Determine the [x, y] coordinate at the center of the cell enclosing the given text.  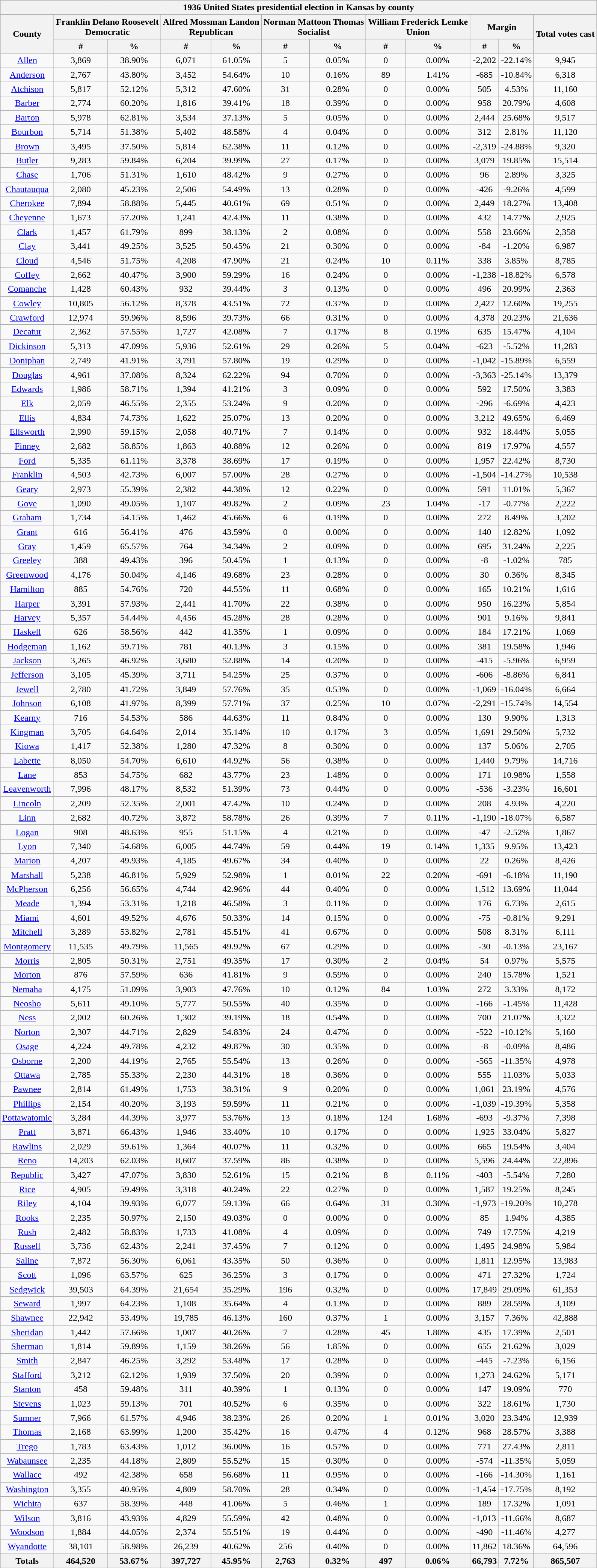
3,020 [484, 1418]
12,939 [565, 1418]
41.21% [236, 389]
0.25% [338, 703]
54.70% [134, 761]
1.85% [338, 1347]
338 [484, 261]
61.79% [134, 232]
57.76% [236, 689]
-691 [484, 875]
-0.81% [517, 918]
-1.45% [517, 1003]
2,230 [186, 1075]
11,535 [81, 946]
59.96% [134, 318]
27 [285, 160]
5,059 [565, 1461]
4,219 [565, 1232]
3,105 [81, 675]
8,399 [186, 703]
637 [81, 1503]
6,108 [81, 703]
Washington [27, 1489]
20.99% [517, 289]
8,730 [565, 461]
56.65% [134, 889]
625 [186, 1275]
59.89% [134, 1347]
2,427 [484, 303]
62.22% [236, 375]
44 [285, 889]
Hamilton [27, 589]
-6.69% [517, 403]
21.62% [517, 1347]
27.43% [517, 1446]
55.52% [236, 1461]
908 [81, 832]
Reno [27, 1161]
3,900 [186, 275]
43.77% [236, 775]
2,080 [81, 189]
-685 [484, 75]
4,176 [81, 575]
Stevens [27, 1404]
124 [386, 1118]
2,014 [186, 732]
Lane [27, 775]
49.52% [134, 918]
312 [484, 132]
8,324 [186, 375]
42.73% [134, 475]
49.10% [134, 1003]
49.82% [236, 503]
-623 [484, 346]
Crawford [27, 318]
Comanche [27, 289]
49.68% [236, 575]
448 [186, 1503]
Stafford [27, 1375]
2,506 [186, 189]
-25.14% [517, 375]
2,029 [81, 1146]
34.34% [236, 546]
635 [484, 332]
Kingman [27, 732]
49.79% [134, 946]
1,107 [186, 503]
1,241 [186, 218]
-9.37% [517, 1118]
701 [186, 1404]
Coffey [27, 275]
3,816 [81, 1518]
29 [285, 346]
25 [285, 675]
Franklin Delano RooseveltDemocratic [107, 27]
49.78% [134, 1046]
1,706 [81, 175]
137 [484, 746]
6,987 [565, 246]
44.63% [236, 718]
442 [186, 632]
40.13% [236, 646]
11.01% [517, 489]
1,218 [186, 904]
-426 [484, 189]
2,444 [484, 117]
1,587 [484, 1189]
Lincoln [27, 803]
Logan [27, 832]
720 [186, 589]
1,814 [81, 1347]
6,559 [565, 360]
4,185 [186, 860]
-18.07% [517, 818]
63.43% [134, 1446]
8,172 [565, 989]
12.60% [517, 303]
2,241 [186, 1246]
Grant [27, 532]
0.07% [438, 703]
Sherman [27, 1347]
8.49% [517, 518]
5,160 [565, 1032]
6,959 [565, 661]
55.59% [236, 1518]
865,507 [565, 1560]
41.06% [236, 1503]
3,736 [81, 1246]
5,313 [81, 346]
14,203 [81, 1161]
13,423 [565, 846]
17.50% [517, 389]
6,469 [565, 418]
58.88% [134, 203]
19.54% [517, 1146]
Wilson [27, 1518]
Chautauqua [27, 189]
5,358 [565, 1103]
16,601 [565, 789]
37 [285, 703]
Norman Mattoon ThomasSocialist [314, 27]
1,925 [484, 1132]
34 [285, 860]
39.41% [236, 103]
-415 [484, 661]
Phillips [27, 1103]
5,445 [186, 203]
-1.20% [517, 246]
48.17% [134, 789]
50 [285, 1261]
40.88% [236, 446]
-445 [484, 1361]
5,055 [565, 432]
42.38% [134, 1475]
665 [484, 1146]
6,005 [186, 846]
2,355 [186, 403]
1,733 [186, 1232]
3,534 [186, 117]
Gray [27, 546]
53.24% [236, 403]
6,318 [565, 75]
44.55% [236, 589]
-15.74% [517, 703]
45.66% [236, 518]
61.11% [134, 461]
196 [285, 1289]
66,793 [484, 1560]
17.97% [517, 446]
73 [285, 789]
Nemaha [27, 989]
160 [285, 1318]
64.64% [134, 732]
24.62% [517, 1375]
36.00% [236, 1446]
Osborne [27, 1060]
69 [285, 203]
Stanton [27, 1389]
5,929 [186, 875]
Pottawatomie [27, 1118]
59.84% [134, 160]
46.58% [236, 904]
11,044 [565, 889]
51.15% [236, 832]
45.51% [236, 932]
53.49% [134, 1318]
Republic [27, 1175]
2,774 [81, 103]
147 [484, 1389]
86 [285, 1161]
1,863 [186, 446]
31.24% [517, 546]
322 [484, 1404]
5,312 [186, 89]
Ford [27, 461]
140 [484, 532]
14,716 [565, 761]
11,862 [484, 1546]
0.34% [338, 1489]
Barber [27, 103]
4,608 [565, 103]
3,869 [81, 60]
-2,291 [484, 703]
2,225 [565, 546]
9,291 [565, 918]
0.18% [338, 1118]
56.68% [236, 1475]
48.42% [236, 175]
42.43% [236, 218]
45.23% [134, 189]
968 [484, 1432]
42 [285, 1518]
15.78% [517, 975]
655 [484, 1347]
208 [484, 803]
1,734 [81, 518]
1,986 [81, 389]
49.93% [134, 860]
Shawnee [27, 1318]
40.39% [236, 1389]
49.35% [236, 961]
764 [186, 546]
4,220 [565, 803]
7.72% [517, 1560]
3,388 [565, 1432]
10,805 [81, 303]
-1,504 [484, 475]
4,277 [565, 1532]
50.55% [236, 1003]
3,404 [565, 1146]
4,601 [81, 918]
43.93% [134, 1518]
0.70% [338, 375]
18.44% [517, 432]
23.66% [517, 232]
Bourbon [27, 132]
62.81% [134, 117]
1,610 [186, 175]
-536 [484, 789]
476 [186, 532]
Woodson [27, 1532]
40.62% [236, 1546]
-11.46% [517, 1532]
Rush [27, 1232]
-19.20% [517, 1203]
51.31% [134, 175]
396 [186, 560]
3,495 [81, 146]
586 [186, 718]
8,785 [565, 261]
2.89% [517, 175]
2,168 [81, 1432]
46.13% [236, 1318]
381 [484, 646]
Sedgwick [27, 1289]
1,012 [186, 1446]
Geary [27, 489]
Margin [502, 27]
49.25% [134, 246]
658 [186, 1475]
7,280 [565, 1175]
5,238 [81, 875]
6,111 [565, 932]
5,777 [186, 1003]
Wyandotte [27, 1546]
40.20% [134, 1103]
Edwards [27, 389]
57.59% [134, 975]
1,428 [81, 289]
5,575 [565, 961]
49.43% [134, 560]
2,781 [186, 932]
6,077 [186, 1203]
Ness [27, 1018]
85 [484, 1218]
505 [484, 89]
-565 [484, 1060]
Graham [27, 518]
8,596 [186, 318]
10,538 [565, 475]
397,727 [186, 1560]
1,200 [186, 1432]
4,978 [565, 1060]
8,378 [186, 303]
4,175 [81, 989]
4,146 [186, 575]
4,676 [186, 918]
44.38% [236, 489]
2,363 [565, 289]
771 [484, 1446]
Rice [27, 1189]
3,193 [186, 1103]
3,325 [565, 175]
-522 [484, 1032]
Ellsworth [27, 432]
48.63% [134, 832]
Allen [27, 60]
1,558 [565, 775]
2,449 [484, 203]
5,033 [565, 1075]
40.47% [134, 275]
35.64% [236, 1303]
6,664 [565, 689]
8.31% [517, 932]
432 [484, 218]
-22.14% [517, 60]
1.04% [438, 503]
Brown [27, 146]
2,307 [81, 1032]
48.58% [236, 132]
-11.66% [517, 1518]
2,705 [565, 746]
-606 [484, 675]
7,340 [81, 846]
3,711 [186, 675]
471 [484, 1275]
47.60% [236, 89]
2,973 [81, 489]
53.48% [236, 1361]
Thomas [27, 1432]
2,154 [81, 1103]
55.54% [236, 1060]
636 [186, 975]
53.67% [134, 1560]
Pratt [27, 1132]
54.83% [236, 1032]
3,029 [565, 1347]
20.23% [517, 318]
2.81% [517, 132]
45 [386, 1332]
40.26% [236, 1332]
616 [81, 532]
9.16% [517, 618]
4,946 [186, 1418]
8,486 [565, 1046]
1,957 [484, 461]
2,615 [565, 904]
1,724 [565, 1275]
47.90% [236, 261]
52.12% [134, 89]
35.14% [236, 732]
59 [285, 846]
46.55% [134, 403]
40.72% [134, 818]
3,289 [81, 932]
592 [484, 389]
4,744 [186, 889]
17.32% [517, 1503]
11,428 [565, 1003]
38.69% [236, 461]
26,239 [186, 1546]
1,753 [186, 1089]
Saline [27, 1261]
11,160 [565, 89]
-14.27% [517, 475]
5,984 [565, 1246]
1,092 [565, 532]
25.07% [236, 418]
-24.88% [517, 146]
2,847 [81, 1361]
5,814 [186, 146]
Morris [27, 961]
1,622 [186, 418]
46.81% [134, 875]
Greeley [27, 560]
0.59% [338, 975]
43.59% [236, 532]
4,208 [186, 261]
6.73% [517, 904]
6,071 [186, 60]
10.98% [517, 775]
4.53% [517, 89]
57.80% [236, 360]
23.19% [517, 1089]
256 [285, 1546]
Seward [27, 1303]
6,610 [186, 761]
1,096 [81, 1275]
Wichita [27, 1503]
38.13% [236, 232]
54.68% [134, 846]
0.46% [338, 1503]
74.73% [134, 418]
60.20% [134, 103]
Douglas [27, 375]
47.32% [236, 746]
3,903 [186, 989]
8,192 [565, 1489]
4,809 [186, 1489]
58.85% [134, 446]
51.38% [134, 132]
-490 [484, 1532]
7,966 [81, 1418]
3,292 [186, 1361]
1,440 [484, 761]
-5.54% [517, 1175]
23.34% [517, 1418]
-1.02% [517, 560]
52.98% [236, 875]
1,335 [484, 846]
9,517 [565, 117]
28.59% [517, 1303]
-0.13% [517, 946]
3,871 [81, 1132]
-1,042 [484, 360]
3,452 [186, 75]
Trego [27, 1446]
37.08% [134, 375]
Ottawa [27, 1075]
9.90% [517, 718]
24.98% [517, 1246]
45.28% [236, 618]
1.41% [438, 75]
3,705 [81, 732]
5.06% [517, 746]
63.99% [134, 1432]
1,884 [81, 1532]
21,636 [565, 318]
19.58% [517, 646]
4,546 [81, 261]
49.03% [236, 1218]
496 [484, 289]
20.79% [517, 103]
33.04% [517, 1132]
Barton [27, 117]
62.12% [134, 1375]
40 [285, 1003]
-6.18% [517, 875]
47.76% [236, 989]
-1,454 [484, 1489]
42.96% [236, 889]
901 [484, 618]
555 [484, 1075]
6,156 [565, 1361]
1,273 [484, 1375]
38,101 [81, 1546]
64.23% [134, 1303]
1,691 [484, 732]
8,050 [81, 761]
0.53% [338, 689]
458 [81, 1389]
2,209 [81, 803]
Hodgeman [27, 646]
57.71% [236, 703]
94 [285, 375]
2,058 [186, 432]
25.68% [517, 117]
Atchison [27, 89]
0.68% [338, 589]
Norton [27, 1032]
171 [484, 775]
54.44% [134, 618]
19.09% [517, 1389]
67 [285, 946]
749 [484, 1232]
1,816 [186, 103]
5,402 [186, 132]
51.75% [134, 261]
12,974 [81, 318]
885 [81, 589]
Harper [27, 603]
14,554 [565, 703]
3,849 [186, 689]
40.95% [134, 1489]
558 [484, 232]
2,765 [186, 1060]
1,521 [565, 975]
24.44% [517, 1161]
3,427 [81, 1175]
-18.82% [517, 275]
Clark [27, 232]
13,379 [565, 375]
-75 [484, 918]
Dickinson [27, 346]
2,990 [81, 432]
3,830 [186, 1175]
Marshall [27, 875]
-1,013 [484, 1518]
3,079 [484, 160]
2,222 [565, 503]
-296 [484, 403]
54.76% [134, 589]
899 [186, 232]
49.67% [236, 860]
-0.09% [517, 1046]
0.06% [438, 1560]
2,751 [186, 961]
66.43% [134, 1132]
-17 [484, 503]
12.95% [517, 1261]
42.08% [236, 332]
3,791 [186, 360]
3,265 [81, 661]
700 [484, 1018]
Total votes cast [565, 34]
39,503 [81, 1289]
-5.96% [517, 661]
6,007 [186, 475]
1,673 [81, 218]
46.25% [134, 1361]
0.54% [338, 1018]
59.15% [134, 432]
49.92% [236, 946]
35 [285, 689]
2,374 [186, 1532]
1,069 [565, 632]
60.43% [134, 289]
Neosho [27, 1003]
435 [484, 1332]
41.72% [134, 689]
1,811 [484, 1261]
40.52% [236, 1404]
4,503 [81, 475]
53.31% [134, 904]
Leavenworth [27, 789]
3,977 [186, 1118]
Scott [27, 1275]
Lyon [27, 846]
3,109 [565, 1303]
96 [484, 175]
13,983 [565, 1261]
37.59% [236, 1161]
Franklin [27, 475]
4,576 [565, 1089]
28.57% [517, 1432]
50.33% [236, 918]
40.61% [236, 203]
-16.04% [517, 689]
54.75% [134, 775]
45.39% [134, 675]
0.08% [338, 232]
2,785 [81, 1075]
55.39% [134, 489]
165 [484, 589]
1,313 [565, 718]
18.61% [517, 1404]
5,936 [186, 346]
1,090 [81, 503]
Jackson [27, 661]
2,441 [186, 603]
56.30% [134, 1261]
60.26% [134, 1018]
1.94% [517, 1218]
5,854 [565, 603]
1.68% [438, 1118]
9,945 [565, 60]
William Frederick LemkeUnion [418, 27]
0.97% [517, 961]
Elk [27, 403]
Harvey [27, 618]
Rawlins [27, 1146]
65.57% [134, 546]
1,462 [186, 518]
3,157 [484, 1318]
0.51% [338, 203]
2,662 [81, 275]
22.42% [517, 461]
-19.39% [517, 1103]
Johnson [27, 703]
5,171 [565, 1375]
0.64% [338, 1203]
52.38% [134, 746]
781 [186, 646]
Cheyenne [27, 218]
49.65% [517, 418]
Doniphan [27, 360]
8,532 [186, 789]
37.13% [236, 117]
19.85% [517, 160]
Sumner [27, 1418]
Morton [27, 975]
29.09% [517, 1289]
40.07% [236, 1146]
21,654 [186, 1289]
3,318 [186, 1189]
39.19% [236, 1018]
51.09% [134, 989]
11,190 [565, 875]
15,514 [565, 160]
1936 United States presidential election in Kansas by county [298, 8]
41.81% [236, 975]
6,578 [565, 275]
4,557 [565, 446]
61.49% [134, 1089]
5,817 [81, 89]
3,378 [186, 461]
4,207 [81, 860]
59.48% [134, 1389]
39.73% [236, 318]
591 [484, 489]
1,161 [565, 1475]
1,162 [81, 646]
McPherson [27, 889]
2,809 [186, 1461]
16.23% [517, 603]
58.83% [134, 1232]
22,942 [81, 1318]
0.31% [338, 318]
0.95% [338, 1475]
Cloud [27, 261]
Decatur [27, 332]
4,456 [186, 618]
49.87% [236, 1046]
464,520 [81, 1560]
54.64% [236, 75]
57.00% [236, 475]
3,525 [186, 246]
64,596 [565, 1546]
Jefferson [27, 675]
61,353 [565, 1289]
54.49% [236, 189]
19,255 [565, 303]
1,364 [186, 1146]
1,159 [186, 1347]
4,378 [484, 318]
57.66% [134, 1332]
47.07% [134, 1175]
-10.12% [517, 1032]
56.41% [134, 532]
64.39% [134, 1289]
11,283 [565, 346]
716 [81, 718]
0.22% [338, 489]
2,001 [186, 803]
626 [81, 632]
Alfred Mossman LandonRepublican [211, 27]
2,362 [81, 332]
695 [484, 546]
-17.75% [517, 1489]
13,408 [565, 203]
4,829 [186, 1518]
54.25% [236, 675]
3,680 [186, 661]
54.15% [134, 518]
18.36% [517, 1546]
-693 [484, 1118]
3,872 [186, 818]
Cherokee [27, 203]
84 [386, 989]
-2.52% [517, 832]
2,482 [81, 1232]
7,996 [81, 789]
2,200 [81, 1060]
4,834 [81, 418]
52.88% [236, 661]
39.93% [134, 1203]
176 [484, 904]
2,767 [81, 75]
8,607 [186, 1161]
29.50% [517, 732]
-15.89% [517, 360]
388 [81, 560]
57.20% [134, 218]
17.39% [517, 1332]
40.24% [236, 1189]
59.71% [134, 646]
8,245 [565, 1189]
0.16% [338, 75]
Osage [27, 1046]
44.74% [236, 846]
62.03% [134, 1161]
853 [81, 775]
5,732 [565, 732]
54 [484, 961]
7,398 [565, 1118]
41 [285, 932]
46.92% [134, 661]
Chase [27, 175]
Cowley [27, 303]
47.42% [236, 803]
51.39% [236, 789]
20 [285, 1375]
43.51% [236, 303]
7,894 [81, 203]
33.40% [236, 1132]
1,023 [81, 1404]
1,495 [484, 1246]
1,302 [186, 1018]
Anderson [27, 75]
Marion [27, 860]
3.33% [517, 989]
9,841 [565, 618]
Mitchell [27, 932]
-5.52% [517, 346]
38.26% [236, 1347]
1,867 [565, 832]
4,232 [186, 1046]
3.85% [517, 261]
7.36% [517, 1318]
Miami [27, 918]
4,599 [565, 189]
44.92% [236, 761]
-84 [484, 246]
2,002 [81, 1018]
5,335 [81, 461]
-2,202 [484, 60]
17,849 [484, 1289]
59.59% [236, 1103]
889 [484, 1303]
35.42% [236, 1432]
54.53% [134, 718]
52.35% [134, 803]
Smith [27, 1361]
38.23% [236, 1418]
21.07% [517, 1018]
11,120 [565, 132]
89 [386, 75]
5,611 [81, 1003]
-2,319 [484, 146]
958 [484, 103]
-3.23% [517, 789]
61.05% [236, 60]
3,355 [81, 1489]
41.97% [134, 703]
1,997 [81, 1303]
-1,069 [484, 689]
14.77% [517, 218]
1,442 [81, 1332]
5,714 [81, 132]
35.29% [236, 1289]
10.21% [517, 589]
2,829 [186, 1032]
1,730 [565, 1404]
Rooks [27, 1218]
3,284 [81, 1118]
40.71% [236, 432]
Jewell [27, 689]
62.38% [236, 146]
44.71% [134, 1032]
-10.84% [517, 75]
4,385 [565, 1218]
-0.77% [517, 503]
2,780 [81, 689]
682 [186, 775]
-9.26% [517, 189]
58.78% [236, 818]
1,108 [186, 1303]
50.04% [134, 575]
44.31% [236, 1075]
58.56% [134, 632]
53.76% [236, 1118]
62.43% [134, 1246]
1,007 [186, 1332]
63.57% [134, 1275]
44.39% [134, 1118]
2,814 [81, 1089]
55.51% [236, 1532]
38.90% [134, 60]
2,925 [565, 218]
2,749 [81, 360]
-403 [484, 1175]
39.44% [236, 289]
189 [484, 1503]
-1,039 [484, 1103]
819 [484, 446]
4,423 [565, 403]
130 [484, 718]
59.61% [134, 1146]
57.55% [134, 332]
1.48% [338, 775]
County [27, 34]
61.57% [134, 1418]
2,501 [565, 1332]
3,383 [565, 389]
4,961 [81, 375]
58.70% [236, 1489]
59.49% [134, 1189]
36.25% [236, 1275]
22,896 [565, 1161]
Montgomery [27, 946]
5,367 [565, 489]
6,841 [565, 675]
5,596 [484, 1161]
1,061 [484, 1089]
27.32% [517, 1275]
-14.30% [517, 1475]
59.29% [236, 275]
4,905 [81, 1189]
5,357 [81, 618]
3,441 [81, 246]
Pawnee [27, 1089]
-1,238 [484, 275]
1.80% [438, 1332]
5,978 [81, 117]
11,565 [186, 946]
57.93% [134, 603]
24 [285, 1032]
1.03% [438, 989]
Wabaunsee [27, 1461]
4.93% [517, 803]
Sheridan [27, 1332]
6,204 [186, 160]
45.95% [236, 1560]
Finney [27, 446]
7,872 [81, 1261]
6,256 [81, 889]
8,345 [565, 575]
47.09% [134, 346]
-30 [484, 946]
2,763 [285, 1560]
41.91% [134, 360]
-1,973 [484, 1203]
Meade [27, 904]
Kearny [27, 718]
2,811 [565, 1446]
41.08% [236, 1232]
6,587 [565, 818]
50.31% [134, 961]
184 [484, 632]
10,278 [565, 1203]
13.69% [517, 889]
Riley [27, 1203]
770 [565, 1389]
39.99% [236, 160]
38.31% [236, 1089]
1,727 [186, 332]
58.98% [134, 1546]
2,382 [186, 489]
Greenwood [27, 575]
9,320 [565, 146]
41.70% [236, 603]
1,091 [565, 1503]
Kiowa [27, 746]
-3,363 [484, 375]
1,616 [565, 589]
Butler [27, 160]
1,783 [81, 1446]
9.79% [517, 761]
8,426 [565, 860]
Gove [27, 503]
12.82% [517, 532]
311 [186, 1389]
2,059 [81, 403]
1,417 [81, 746]
Russell [27, 1246]
53.82% [134, 932]
-1,190 [484, 818]
1,939 [186, 1375]
5,827 [565, 1132]
50.97% [134, 1218]
55.33% [134, 1075]
49.05% [134, 503]
11.03% [517, 1075]
1,457 [81, 232]
58.71% [134, 389]
44.18% [134, 1461]
17.21% [517, 632]
43.80% [134, 75]
Haskell [27, 632]
950 [484, 603]
0.84% [338, 718]
44.05% [134, 1532]
72 [285, 303]
Labette [27, 761]
497 [386, 1560]
41.35% [236, 632]
240 [484, 975]
0.67% [338, 932]
44.19% [134, 1060]
-574 [484, 1461]
-7.23% [517, 1361]
18.27% [517, 203]
19,785 [186, 1318]
1,280 [186, 746]
17.75% [517, 1232]
3,202 [565, 518]
37.45% [236, 1246]
Linn [27, 818]
785 [565, 560]
9,283 [81, 160]
Wallace [27, 1475]
876 [81, 975]
2,150 [186, 1218]
Totals [27, 1560]
15.47% [517, 332]
3,391 [81, 603]
8,687 [565, 1518]
-8.86% [517, 675]
58.39% [134, 1503]
1,459 [81, 546]
19.25% [517, 1189]
955 [186, 832]
3,322 [565, 1018]
56.12% [134, 303]
0.48% [338, 1518]
0.57% [338, 1446]
-47 [484, 832]
2,358 [565, 232]
508 [484, 932]
Clay [27, 246]
4,224 [81, 1046]
23,167 [565, 946]
42,888 [565, 1318]
6,061 [186, 1261]
43.35% [236, 1261]
492 [81, 1475]
1,512 [484, 889]
Ellis [27, 418]
9.95% [517, 846]
2,805 [81, 961]
